Identify which cell holds the provided text, then report its [X, Y] central coordinate. 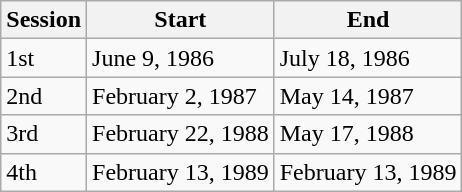
July 18, 1986 [368, 58]
Start [181, 20]
2nd [44, 96]
4th [44, 172]
February 22, 1988 [181, 134]
February 2, 1987 [181, 96]
May 14, 1987 [368, 96]
Session [44, 20]
End [368, 20]
June 9, 1986 [181, 58]
3rd [44, 134]
1st [44, 58]
May 17, 1988 [368, 134]
